Determine the [X, Y] coordinate at the center of the cell enclosing the given text.  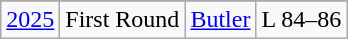
First Round [122, 20]
Butler [220, 20]
2025 [30, 20]
L 84–86 [302, 20]
